From the cell containing the given text, extract its center point as [X, Y] coordinate. 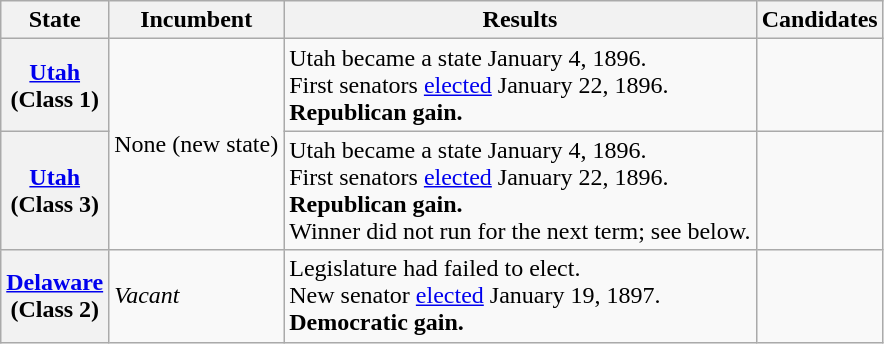
Incumbent [196, 20]
Utah became a state January 4, 1896.First senators elected January 22, 1896.Republican gain.Winner did not run for the next term; see below. [520, 190]
Vacant [196, 296]
None (new state) [196, 144]
Utah(Class 3) [55, 190]
State [55, 20]
Candidates [820, 20]
Utah became a state January 4, 1896.First senators elected January 22, 1896.Republican gain. [520, 85]
Results [520, 20]
Legislature had failed to elect.New senator elected January 19, 1897.Democratic gain. [520, 296]
Delaware(Class 2) [55, 296]
Utah(Class 1) [55, 85]
